Extract the [x, y] coordinate from the center of the cell holding the provided text.  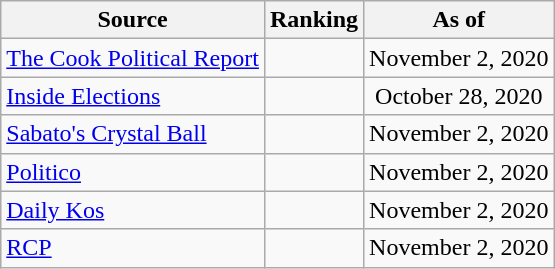
RCP [133, 248]
Inside Elections [133, 96]
Source [133, 20]
As of [459, 20]
The Cook Political Report [133, 58]
Ranking [314, 20]
October 28, 2020 [459, 96]
Daily Kos [133, 210]
Politico [133, 172]
Sabato's Crystal Ball [133, 134]
